Locate the cell with the specified text and output its [X, Y] center coordinate. 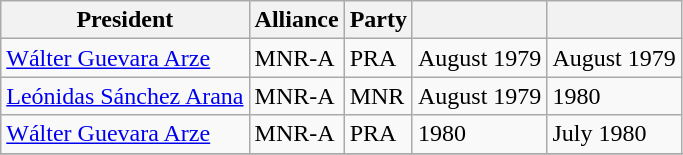
MNR [378, 96]
President [125, 20]
July 1980 [614, 134]
Party [378, 20]
Alliance [296, 20]
Leónidas Sánchez Arana [125, 96]
